Capture the cell that displays the provided text and extract its [x, y] central coordinate. 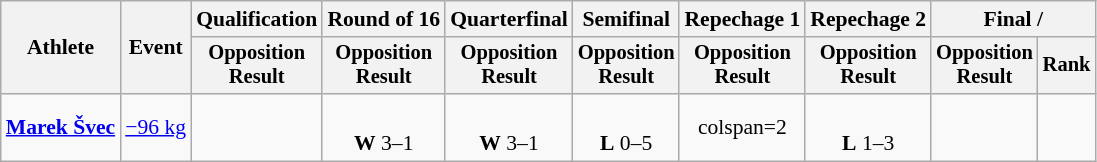
Quarterfinal [509, 19]
L 1–3 [868, 128]
Final / [1013, 19]
Repechage 2 [868, 19]
Marek Švec [60, 128]
Event [156, 48]
Round of 16 [384, 19]
Repechage 1 [742, 19]
colspan=2 [742, 128]
−96 kg [156, 128]
Rank [1067, 66]
L 0–5 [626, 128]
Athlete [60, 48]
Semifinal [626, 19]
Qualification [256, 19]
